From the cell containing the given text, extract its center point as [X, Y] coordinate. 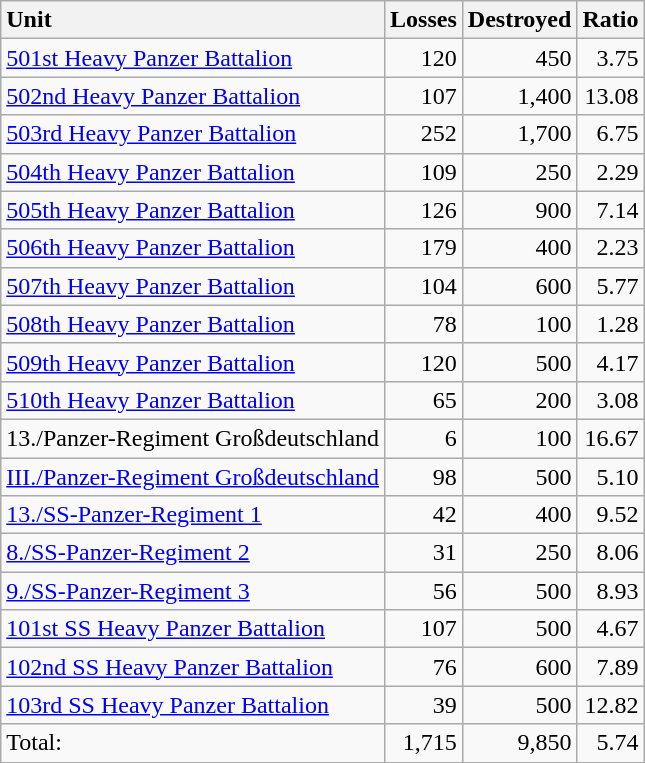
III./Panzer-Regiment Großdeutschland [193, 477]
8.93 [610, 591]
6 [424, 438]
12.82 [610, 705]
103rd SS Heavy Panzer Battalion [193, 705]
504th Heavy Panzer Battalion [193, 172]
56 [424, 591]
7.89 [610, 667]
4.17 [610, 362]
1,700 [520, 134]
78 [424, 324]
39 [424, 705]
1,715 [424, 743]
126 [424, 210]
900 [520, 210]
2.23 [610, 248]
179 [424, 248]
65 [424, 400]
5.10 [610, 477]
8./SS-Panzer-Regiment 2 [193, 553]
509th Heavy Panzer Battalion [193, 362]
13.08 [610, 96]
Total: [193, 743]
13./SS-Panzer-Regiment 1 [193, 515]
505th Heavy Panzer Battalion [193, 210]
2.29 [610, 172]
200 [520, 400]
5.74 [610, 743]
104 [424, 286]
507th Heavy Panzer Battalion [193, 286]
501st Heavy Panzer Battalion [193, 58]
9./SS-Panzer-Regiment 3 [193, 591]
1.28 [610, 324]
3.75 [610, 58]
16.67 [610, 438]
9,850 [520, 743]
13./Panzer-Regiment Großdeutschland [193, 438]
502nd Heavy Panzer Battalion [193, 96]
1,400 [520, 96]
Losses [424, 20]
8.06 [610, 553]
4.67 [610, 629]
9.52 [610, 515]
6.75 [610, 134]
102nd SS Heavy Panzer Battalion [193, 667]
42 [424, 515]
101st SS Heavy Panzer Battalion [193, 629]
3.08 [610, 400]
Ratio [610, 20]
Unit [193, 20]
506th Heavy Panzer Battalion [193, 248]
109 [424, 172]
450 [520, 58]
31 [424, 553]
7.14 [610, 210]
510th Heavy Panzer Battalion [193, 400]
Destroyed [520, 20]
98 [424, 477]
5.77 [610, 286]
252 [424, 134]
503rd Heavy Panzer Battalion [193, 134]
76 [424, 667]
508th Heavy Panzer Battalion [193, 324]
